Return [x, y] of the center of cell containing provided text 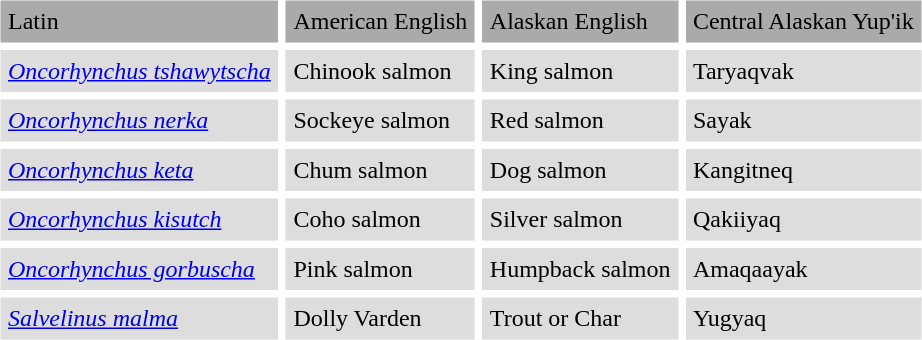
Red salmon [580, 121]
Taryaqvak [803, 71]
Alaskan English [580, 21]
American English [380, 21]
Latin [139, 21]
Qakiiyaq [803, 219]
Amaqaayak [803, 269]
Coho salmon [380, 219]
King salmon [580, 71]
Dolly Varden [380, 319]
Oncorhynchus gorbuscha [139, 269]
Yugyaq [803, 319]
Chinook salmon [380, 71]
Silver salmon [580, 219]
Humpback salmon [580, 269]
Oncorhynchus nerka [139, 121]
Dog salmon [580, 170]
Pink salmon [380, 269]
Oncorhynchus kisutch [139, 219]
Salvelinus malma [139, 319]
Central Alaskan Yup'ik [803, 21]
Sayak [803, 121]
Trout or Char [580, 319]
Chum salmon [380, 170]
Oncorhynchus keta [139, 170]
Oncorhynchus tshawytscha [139, 71]
Sockeye salmon [380, 121]
Kangitneq [803, 170]
